Output the [x, y] coordinate of the center of the cell containing the given text.  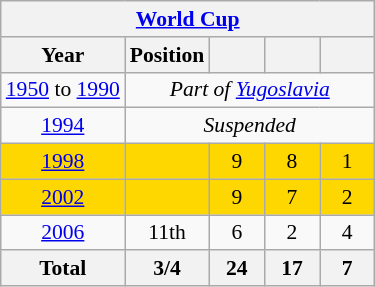
24 [236, 269]
1950 to 1990 [63, 90]
1998 [63, 162]
8 [292, 162]
17 [292, 269]
4 [348, 233]
6 [236, 233]
11th [167, 233]
1 [348, 162]
Year [63, 55]
Part of Yugoslavia [250, 90]
World Cup [188, 19]
Position [167, 55]
3/4 [167, 269]
Suspended [250, 126]
Total [63, 269]
2006 [63, 233]
1994 [63, 126]
2002 [63, 197]
